Provide the [X, Y] coordinate of the cell's center where the given text is located.  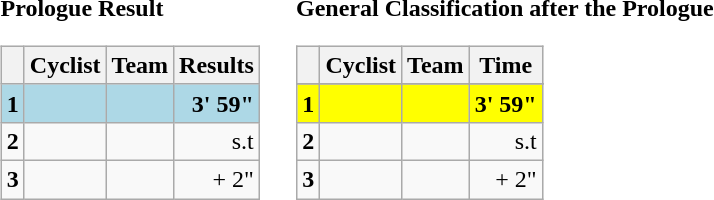
Results [217, 65]
Time [506, 65]
